Pinpoint the cell where the given text exists, returning its [X, Y] midpoint coordinate. 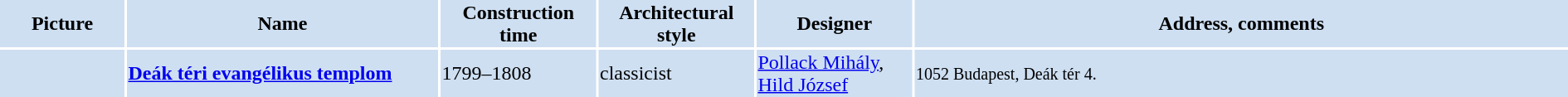
Picture [62, 23]
1052 Budapest, Deák tér 4. [1241, 73]
classicist [677, 73]
Designer [835, 23]
Pollack Mihály, Hild József [835, 73]
Address, comments [1241, 23]
Deák téri evangélikus templom [282, 73]
1799–1808 [519, 73]
Name [282, 23]
Construction time [519, 23]
Architectural style [677, 23]
